Scan for the cell matching the given text and deliver its [X, Y] coordinate at center. 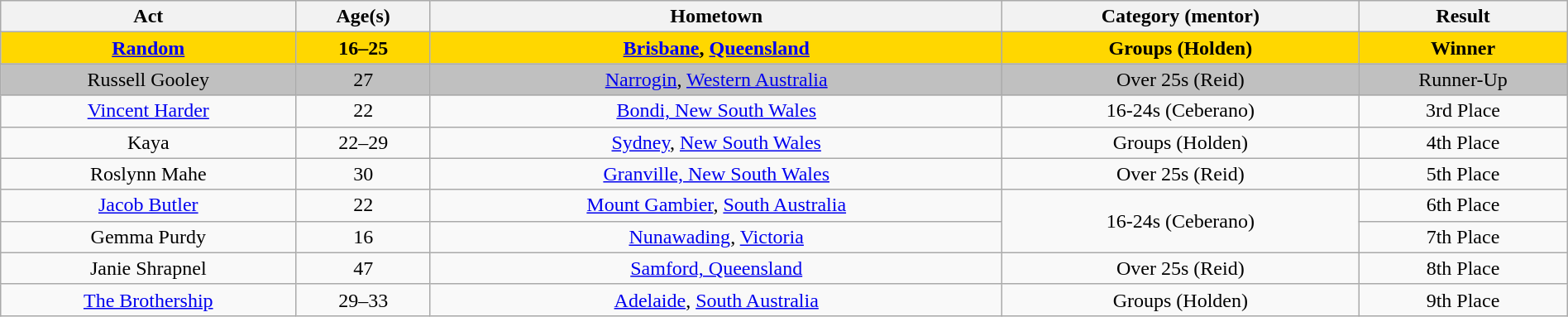
27 [364, 79]
16–25 [364, 48]
Age(s) [364, 17]
Winner [1464, 48]
30 [364, 174]
Russell Gooley [149, 79]
6th Place [1464, 205]
Bondi, New South Wales [716, 111]
Kaya [149, 142]
5th Place [1464, 174]
Brisbane, Queensland [716, 48]
Granville, New South Wales [716, 174]
Vincent Harder [149, 111]
The Brothership [149, 300]
Result [1464, 17]
Act [149, 17]
9th Place [1464, 300]
Hometown [716, 17]
29–33 [364, 300]
47 [364, 268]
Mount Gambier, South Australia [716, 205]
Narrogin, Western Australia [716, 79]
4th Place [1464, 142]
Random [149, 48]
Runner-Up [1464, 79]
Jacob Butler [149, 205]
Sydney, New South Wales [716, 142]
Adelaide, South Australia [716, 300]
Category (mentor) [1181, 17]
Nunawading, Victoria [716, 237]
22–29 [364, 142]
3rd Place [1464, 111]
7th Place [1464, 237]
Samford, Queensland [716, 268]
Gemma Purdy [149, 237]
16 [364, 237]
Janie Shrapnel [149, 268]
8th Place [1464, 268]
Roslynn Mahe [149, 174]
